Return (X, Y) of the center of cell containing provided text 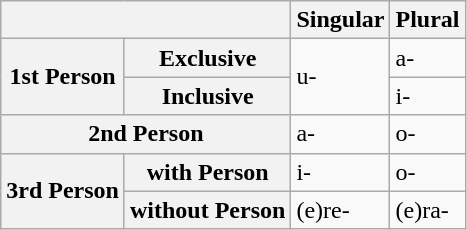
Singular (340, 20)
1st Person (63, 77)
(e)ra- (428, 210)
without Person (207, 210)
3rd Person (63, 191)
Inclusive (207, 96)
Exclusive (207, 58)
with Person (207, 172)
(e)re- (340, 210)
2nd Person (146, 134)
u- (340, 77)
Plural (428, 20)
